Identify which cell holds the provided text, then report its (x, y) central coordinate. 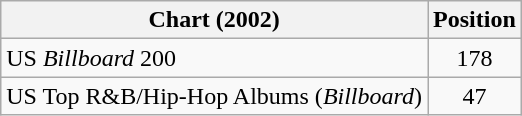
178 (475, 58)
Chart (2002) (214, 20)
Position (475, 20)
US Top R&B/Hip-Hop Albums (Billboard) (214, 96)
US Billboard 200 (214, 58)
47 (475, 96)
